Locate the cell with the specified text and output its (X, Y) center coordinate. 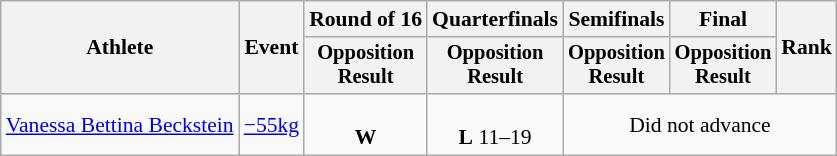
Did not advance (700, 124)
Event (272, 48)
Athlete (120, 48)
L 11–19 (495, 124)
Rank (806, 48)
−55kg (272, 124)
Round of 16 (366, 19)
Semifinals (616, 19)
W (366, 124)
Vanessa Bettina Beckstein (120, 124)
Quarterfinals (495, 19)
Final (724, 19)
